Detect which cell encompasses the target text, then output its (X, Y) center coordinate. 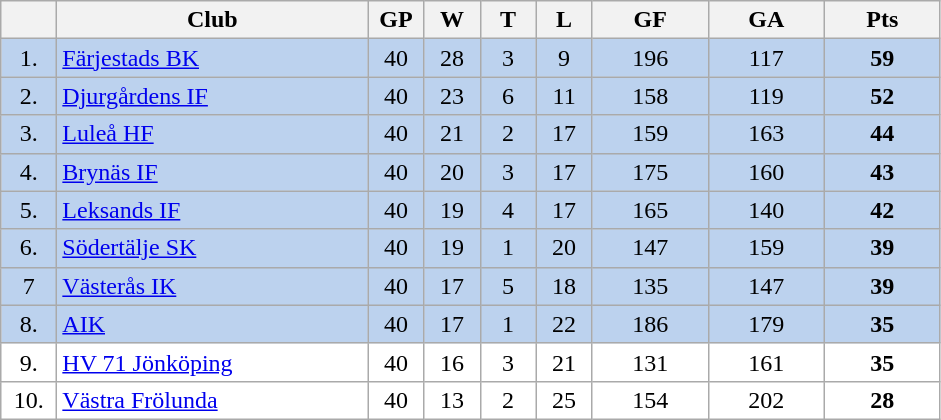
Södertälje SK (212, 248)
131 (650, 362)
52 (882, 96)
23 (452, 96)
10. (29, 400)
4 (508, 210)
175 (650, 172)
154 (650, 400)
11 (564, 96)
L (564, 20)
Leksands IF (212, 210)
8. (29, 324)
161 (766, 362)
186 (650, 324)
1. (29, 58)
4. (29, 172)
Luleå HF (212, 134)
9. (29, 362)
9 (564, 58)
18 (564, 286)
Club (212, 20)
2. (29, 96)
Djurgårdens IF (212, 96)
W (452, 20)
25 (564, 400)
GF (650, 20)
5 (508, 286)
GA (766, 20)
AIK (212, 324)
Pts (882, 20)
Västra Frölunda (212, 400)
Brynäs IF (212, 172)
7 (29, 286)
Västerås IK (212, 286)
3. (29, 134)
T (508, 20)
HV 71 Jönköping (212, 362)
GP (396, 20)
13 (452, 400)
135 (650, 286)
22 (564, 324)
140 (766, 210)
5. (29, 210)
43 (882, 172)
117 (766, 58)
179 (766, 324)
163 (766, 134)
44 (882, 134)
160 (766, 172)
42 (882, 210)
6 (508, 96)
196 (650, 58)
16 (452, 362)
Färjestads BK (212, 58)
165 (650, 210)
202 (766, 400)
6. (29, 248)
59 (882, 58)
158 (650, 96)
119 (766, 96)
